Locate the cell with the specified text and output its [X, Y] center coordinate. 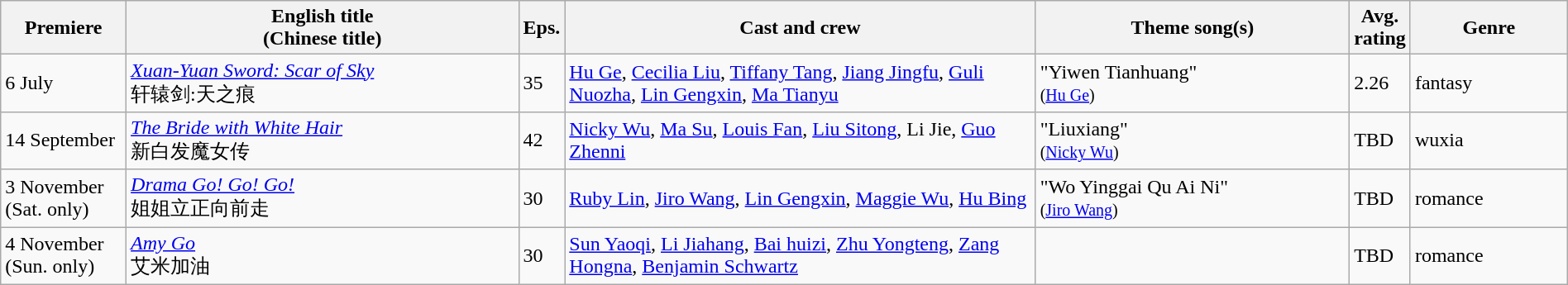
14 September [64, 140]
Xuan-Yuan Sword: Scar of Sky 轩辕剑:天之痕 [323, 83]
Cast and crew [801, 28]
4 November(Sun. only) [64, 255]
Avg. rating [1380, 28]
Theme song(s) [1193, 28]
Hu Ge, Cecilia Liu, Tiffany Tang, Jiang Jingfu, Guli Nuozha, Lin Gengxin, Ma Tianyu [801, 83]
The Bride with White Hair 新白发魔女传 [323, 140]
35 [542, 83]
Sun Yaoqi, Li Jiahang, Bai huizi, Zhu Yongteng, Zang Hongna, Benjamin Schwartz [801, 255]
Drama Go! Go! Go! 姐姐立正向前走 [323, 198]
"Wo Yinggai Qu Ai Ni"(Jiro Wang) [1193, 198]
Premiere [64, 28]
fantasy [1489, 83]
42 [542, 140]
6 July [64, 83]
Nicky Wu, Ma Su, Louis Fan, Liu Sitong, Li Jie, Guo Zhenni [801, 140]
2.26 [1380, 83]
"Liuxiang"(Nicky Wu) [1193, 140]
English title (Chinese title) [323, 28]
"Yiwen Tianhuang"(Hu Ge) [1193, 83]
Genre [1489, 28]
Ruby Lin, Jiro Wang, Lin Gengxin, Maggie Wu, Hu Bing [801, 198]
3 November(Sat. only) [64, 198]
Eps. [542, 28]
Amy Go 艾米加油 [323, 255]
wuxia [1489, 140]
